Return the (X, Y) coordinate for the center point of the cell that contains the specified text.  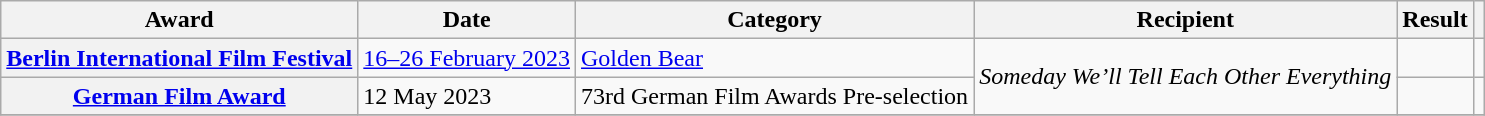
Date (467, 20)
73rd German Film Awards Pre-selection (775, 96)
Result (1435, 20)
16–26 February 2023 (467, 58)
Golden Bear (775, 58)
12 May 2023 (467, 96)
Award (180, 20)
Recipient (1186, 20)
Category (775, 20)
German Film Award (180, 96)
Someday We’ll Tell Each Other Everything (1186, 77)
Berlin International Film Festival (180, 58)
